Return [x, y] of the center of cell containing provided text 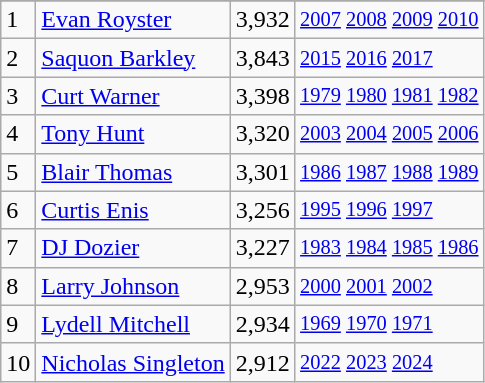
1979 1980 1981 1982 [389, 96]
9 [18, 324]
2022 2023 2024 [389, 362]
Curt Warner [133, 96]
3,256 [262, 210]
6 [18, 210]
1986 1987 1988 1989 [389, 172]
5 [18, 172]
3,843 [262, 58]
2007 2008 2009 2010 [389, 20]
3,301 [262, 172]
7 [18, 248]
2003 2004 2005 2006 [389, 134]
2000 2001 2002 [389, 286]
3 [18, 96]
Blair Thomas [133, 172]
4 [18, 134]
2,912 [262, 362]
DJ Dozier [133, 248]
Nicholas Singleton [133, 362]
1983 1984 1985 1986 [389, 248]
3,320 [262, 134]
3,932 [262, 20]
3,227 [262, 248]
Curtis Enis [133, 210]
2015 2016 2017 [389, 58]
Evan Royster [133, 20]
2,953 [262, 286]
1995 1996 1997 [389, 210]
8 [18, 286]
Lydell Mitchell [133, 324]
1 [18, 20]
2 [18, 58]
Larry Johnson [133, 286]
1969 1970 1971 [389, 324]
2,934 [262, 324]
Saquon Barkley [133, 58]
3,398 [262, 96]
Tony Hunt [133, 134]
10 [18, 362]
